Provide the (X, Y) coordinate of the cell's center where the given text is located.  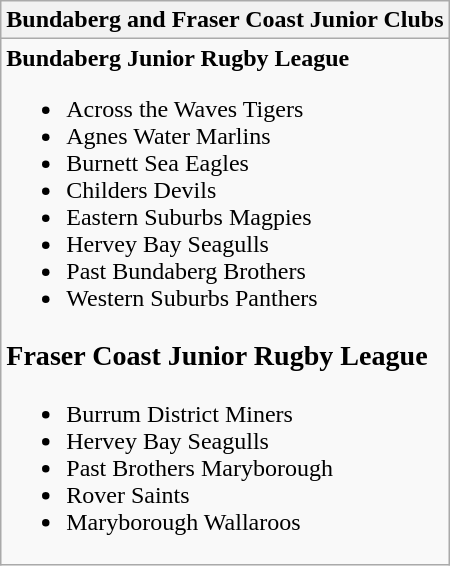
Bundaberg and Fraser Coast Junior Clubs (225, 20)
